Provide the (X, Y) coordinate of the cell's center where the given text is located.  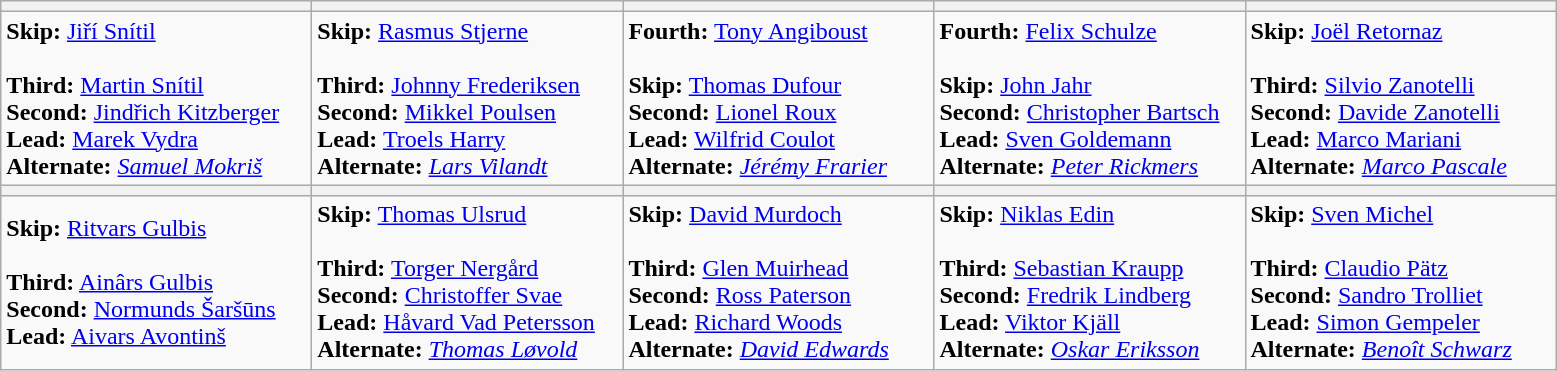
Skip: Sven MichelThird: Claudio Pätz Second: Sandro Trolliet Lead: Simon Gempeler Alternate: Benoît Schwarz (1400, 282)
Skip: David MurdochThird: Glen Muirhead Second: Ross Paterson Lead: Richard Woods Alternate: David Edwards (778, 282)
Skip: Ritvars GulbisThird: Ainârs Gulbis Second: Normunds Šaršūns Lead: Aivars Avontinš (156, 282)
Fourth: Tony AngiboustSkip: Thomas Dufour Second: Lionel Roux Lead: Wilfrid Coulot Alternate: Jérémy Frarier (778, 98)
Skip: Niklas EdinThird: Sebastian Kraupp Second: Fredrik Lindberg Lead: Viktor Kjäll Alternate: Oskar Eriksson (1090, 282)
Skip: Rasmus StjerneThird: Johnny Frederiksen Second: Mikkel Poulsen Lead: Troels Harry Alternate: Lars Vilandt (468, 98)
Skip: Thomas UlsrudThird: Torger Nergård Second: Christoffer Svae Lead: Håvard Vad Petersson Alternate: Thomas Løvold (468, 282)
Skip: Jiří SnítilThird: Martin Snítil Second: Jindřich Kitzberger Lead: Marek Vydra Alternate: Samuel Mokriš (156, 98)
Fourth: Felix SchulzeSkip: John Jahr Second: Christopher Bartsch Lead: Sven Goldemann Alternate: Peter Rickmers (1090, 98)
Skip: Joël RetornazThird: Silvio Zanotelli Second: Davide Zanotelli Lead: Marco Mariani Alternate: Marco Pascale (1400, 98)
